Return (X, Y) of the center of cell containing provided text 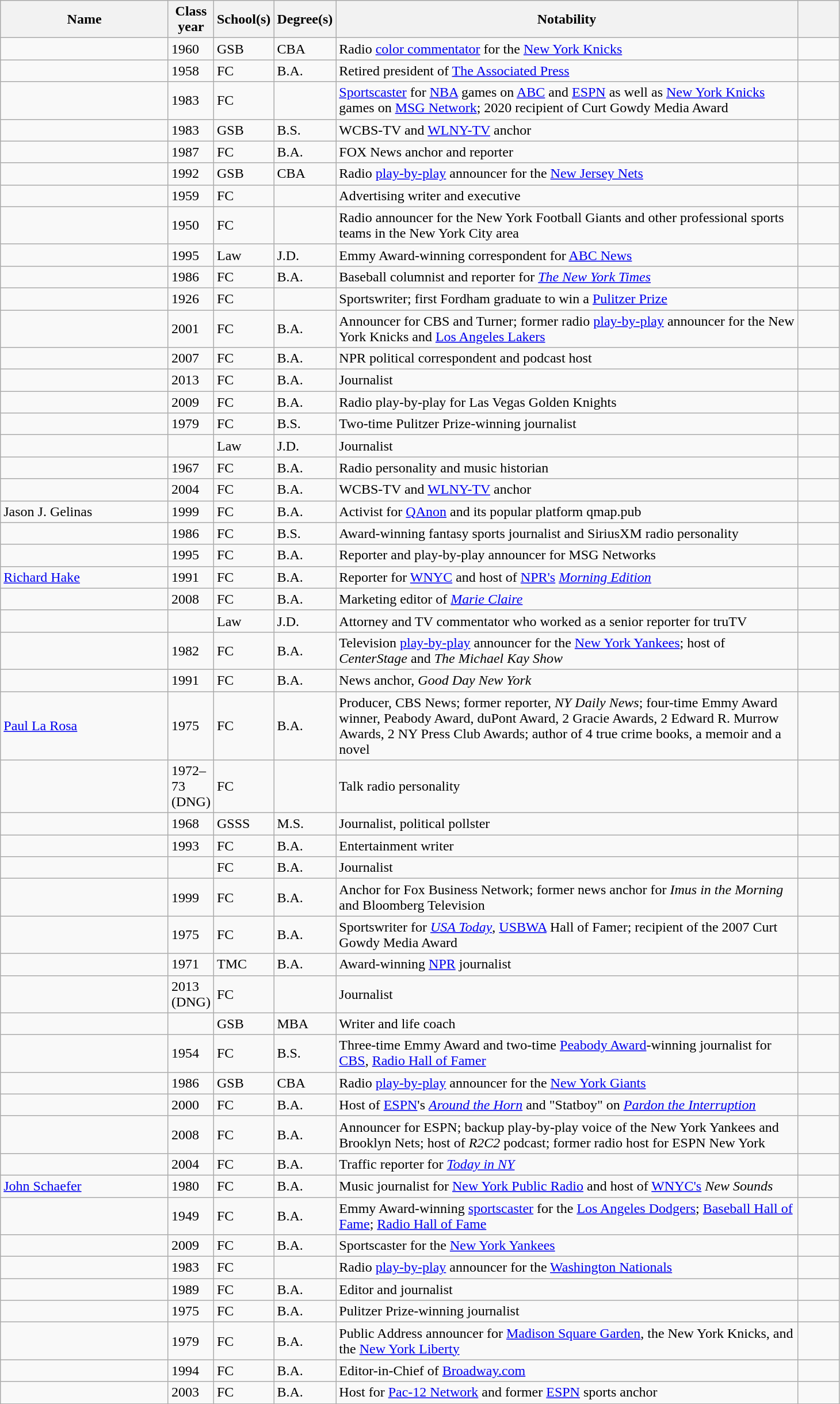
Talk radio personality (567, 787)
NPR political correspondent and podcast host (567, 358)
2000 (191, 1105)
1972–73 (DNG) (191, 787)
Reporter for WNYC and host of NPR's Morning Edition (567, 577)
Two-time Pulitzer Prize-winning journalist (567, 424)
Marketing editor of Marie Claire (567, 599)
Radio play-by-play announcer for the New Jersey Nets (567, 174)
Emmy Award-winning correspondent for ABC News (567, 255)
Sportscaster for the New York Yankees (567, 1246)
1959 (191, 196)
Jason J. Gelinas (85, 512)
Activist for QAnon and its popular platform qmap.pub (567, 512)
School(s) (243, 20)
Sportswriter; first Fordham graduate to win a Pulitzer Prize (567, 299)
1992 (191, 174)
Television play-by-play announcer for the New York Yankees; host of CenterStage and The Michael Kay Show (567, 650)
1968 (191, 824)
2003 (191, 1392)
Editor-in-Chief of Broadway.com (567, 1371)
Traffic reporter for Today in NY (567, 1164)
Anchor for Fox Business Network; former news anchor for Imus in the Morning and Bloomberg Television (567, 898)
Radio announcer for the New York Football Giants and other professional sports teams in the New York City area (567, 226)
Degree(s) (305, 20)
Writer and life coach (567, 1024)
Name (85, 20)
Radio color commentator for the New York Knicks (567, 49)
Notability (567, 20)
Attorney and TV commentator who worked as a senior reporter for truTV (567, 621)
M.S. (305, 824)
Paul La Rosa (85, 726)
News anchor, Good Day New York (567, 680)
Baseball columnist and reporter for The New York Times (567, 277)
2001 (191, 328)
1926 (191, 299)
1958 (191, 71)
Pulitzer Prize-winning journalist (567, 1311)
Retired president of The Associated Press (567, 71)
Advertising writer and executive (567, 196)
2013 (DNG) (191, 994)
1989 (191, 1289)
1954 (191, 1053)
Host of ESPN's Around the Horn and "Statboy" on Pardon the Interruption (567, 1105)
Reporter and play-by-play announcer for MSG Networks (567, 555)
Entertainment writer (567, 846)
1993 (191, 846)
Public Address announcer for Madison Square Garden, the New York Knicks, and the New York Liberty (567, 1341)
John Schaefer (85, 1186)
Announcer for CBS and Turner; former radio play-by-play announcer for the New York Knicks and Los Angeles Lakers (567, 328)
TMC (243, 964)
1967 (191, 468)
Three-time Emmy Award and two-time Peabody Award-winning journalist for CBS, Radio Hall of Famer (567, 1053)
Announcer for ESPN; backup play-by-play voice of the New York Yankees and Brooklyn Nets; host of R2C2 podcast; former radio host for ESPN New York (567, 1135)
2013 (191, 380)
Richard Hake (85, 577)
Emmy Award-winning sportscaster for the Los Angeles Dodgers; Baseball Hall of Fame; Radio Hall of Fame (567, 1215)
GSSS (243, 824)
Host for Pac-12 Network and former ESPN sports anchor (567, 1392)
1949 (191, 1215)
1994 (191, 1371)
1987 (191, 152)
FOX News anchor and reporter (567, 152)
Radio personality and music historian (567, 468)
1960 (191, 49)
Music journalist for New York Public Radio and host of WNYC's New Sounds (567, 1186)
MBA (305, 1024)
Class year (191, 20)
1971 (191, 964)
Radio play-by-play announcer for the Washington Nationals (567, 1268)
Award-winning NPR journalist (567, 964)
2007 (191, 358)
1950 (191, 226)
Sportswriter for USA Today, USBWA Hall of Famer; recipient of the 2007 Curt Gowdy Media Award (567, 934)
1980 (191, 1186)
Journalist, political pollster (567, 824)
Editor and journalist (567, 1289)
Radio play-by-play for Las Vegas Golden Knights (567, 402)
Sportscaster for NBA games on ABC and ESPN as well as New York Knicks games on MSG Network; 2020 recipient of Curt Gowdy Media Award (567, 100)
Award-winning fantasy sports journalist and SiriusXM radio personality (567, 533)
1982 (191, 650)
Radio play-by-play announcer for the New York Giants (567, 1083)
